For the text-containing cell, return its midpoint in (X, Y) coordinate format. 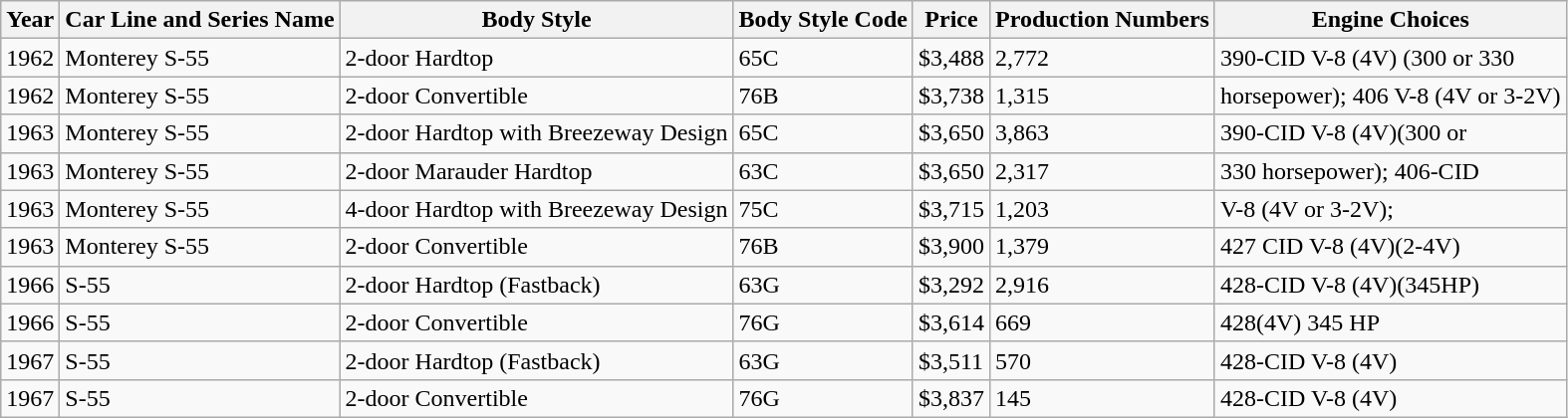
2,772 (1103, 58)
427 CID V-8 (4V)(2-4V) (1391, 247)
Engine Choices (1391, 20)
$3,292 (950, 285)
2-door Hardtop with Breezeway Design (536, 133)
330 horsepower); 406-CID (1391, 171)
390-CID V-8 (4V) (300 or 330 (1391, 58)
75C (823, 209)
Car Line and Series Name (199, 20)
2,916 (1103, 285)
V-8 (4V or 3-2V); (1391, 209)
390-CID V-8 (4V)(300 or (1391, 133)
Year (30, 20)
570 (1103, 360)
$3,837 (950, 398)
2-door Marauder Hardtop (536, 171)
$3,488 (950, 58)
Body Style (536, 20)
1,379 (1103, 247)
4-door Hardtop with Breezeway Design (536, 209)
1,315 (1103, 96)
428(4V) 345 HP (1391, 322)
2-door Hardtop (536, 58)
Price (950, 20)
horsepower); 406 V-8 (4V or 3-2V) (1391, 96)
3,863 (1103, 133)
$3,511 (950, 360)
1,203 (1103, 209)
$3,614 (950, 322)
$3,738 (950, 96)
Production Numbers (1103, 20)
2,317 (1103, 171)
145 (1103, 398)
669 (1103, 322)
Body Style Code (823, 20)
428-CID V-8 (4V)(345HP) (1391, 285)
$3,715 (950, 209)
63C (823, 171)
$3,900 (950, 247)
